From the cell containing the given text, extract its center point as (X, Y) coordinate. 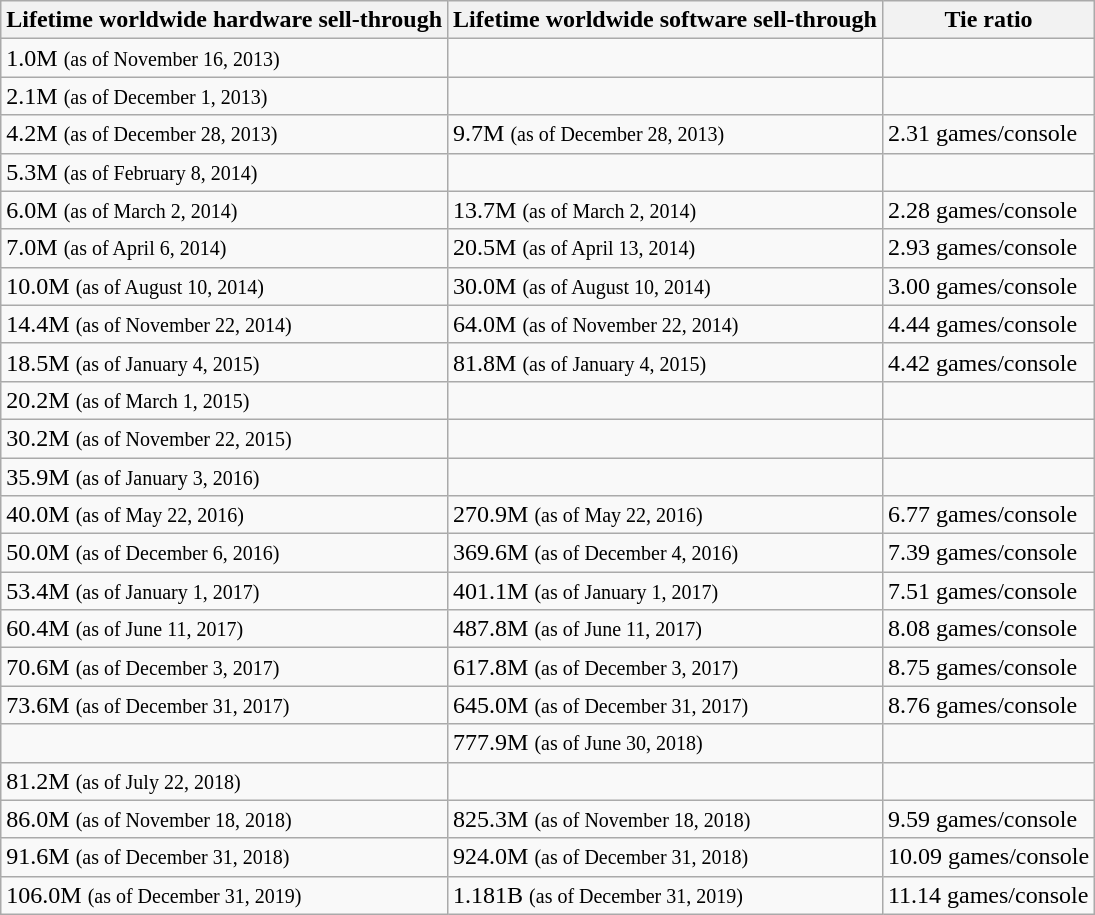
60.4M (as of June 11, 2017) (224, 629)
8.76 games/console (988, 705)
10.09 games/console (988, 857)
2.93 games/console (988, 248)
924.0M (as of December 31, 2018) (666, 857)
645.0M (as of December 31, 2017) (666, 705)
Lifetime worldwide software sell-through (666, 20)
617.8M (as of December 3, 2017) (666, 667)
4.2M (as of December 28, 2013) (224, 134)
70.6M (as of December 3, 2017) (224, 667)
270.9M (as of May 22, 2016) (666, 515)
40.0M (as of May 22, 2016) (224, 515)
2.28 games/console (988, 210)
86.0M (as of November 18, 2018) (224, 819)
3.00 games/console (988, 286)
4.42 games/console (988, 362)
64.0M (as of November 22, 2014) (666, 324)
6.77 games/console (988, 515)
11.14 games/console (988, 895)
1.0M (as of November 16, 2013) (224, 58)
14.4M (as of November 22, 2014) (224, 324)
825.3M (as of November 18, 2018) (666, 819)
7.0M (as of April 6, 2014) (224, 248)
487.8M (as of June 11, 2017) (666, 629)
9.59 games/console (988, 819)
4.44 games/console (988, 324)
91.6M (as of December 31, 2018) (224, 857)
369.6M (as of December 4, 2016) (666, 553)
2.1M (as of December 1, 2013) (224, 96)
50.0M (as of December 6, 2016) (224, 553)
401.1M (as of January 1, 2017) (666, 591)
8.08 games/console (988, 629)
81.8M (as of January 4, 2015) (666, 362)
8.75 games/console (988, 667)
10.0M (as of August 10, 2014) (224, 286)
6.0M (as of March 2, 2014) (224, 210)
Tie ratio (988, 20)
20.2M (as of March 1, 2015) (224, 400)
53.4M (as of January 1, 2017) (224, 591)
106.0M (as of December 31, 2019) (224, 895)
9.7M (as of December 28, 2013) (666, 134)
35.9M (as of January 3, 2016) (224, 477)
81.2M (as of July 22, 2018) (224, 781)
1.181B (as of December 31, 2019) (666, 895)
7.51 games/console (988, 591)
18.5M (as of January 4, 2015) (224, 362)
73.6M (as of December 31, 2017) (224, 705)
777.9M (as of June 30, 2018) (666, 743)
7.39 games/console (988, 553)
30.2M (as of November 22, 2015) (224, 438)
Lifetime worldwide hardware sell-through (224, 20)
5.3M (as of February 8, 2014) (224, 172)
13.7M (as of March 2, 2014) (666, 210)
20.5M (as of April 13, 2014) (666, 248)
30.0M (as of August 10, 2014) (666, 286)
2.31 games/console (988, 134)
